For the text-containing cell, return its midpoint in (X, Y) coordinate format. 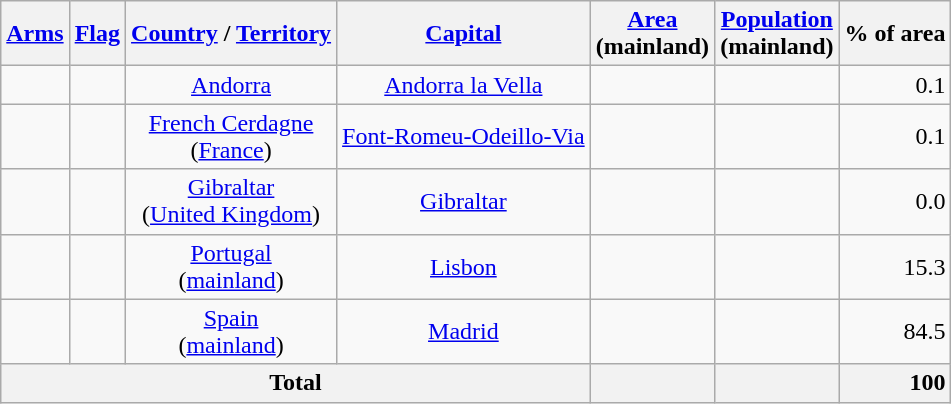
Andorra (232, 85)
Portugal(mainland) (232, 266)
Country / Territory (232, 34)
15.3 (895, 266)
Arms (35, 34)
Spain(mainland) (232, 332)
Gibraltar (464, 202)
Gibraltar(United Kingdom) (232, 202)
French Cerdagne(France) (232, 136)
Flag (97, 34)
Capital (464, 34)
Population(mainland) (777, 34)
Area(mainland) (652, 34)
Andorra la Vella (464, 85)
% of area (895, 34)
84.5 (895, 332)
Total (296, 383)
Lisbon (464, 266)
0.0 (895, 202)
Madrid (464, 332)
100 (895, 383)
Font-Romeu-Odeillo-Via (464, 136)
